Identify which cell holds the provided text, then report its (x, y) central coordinate. 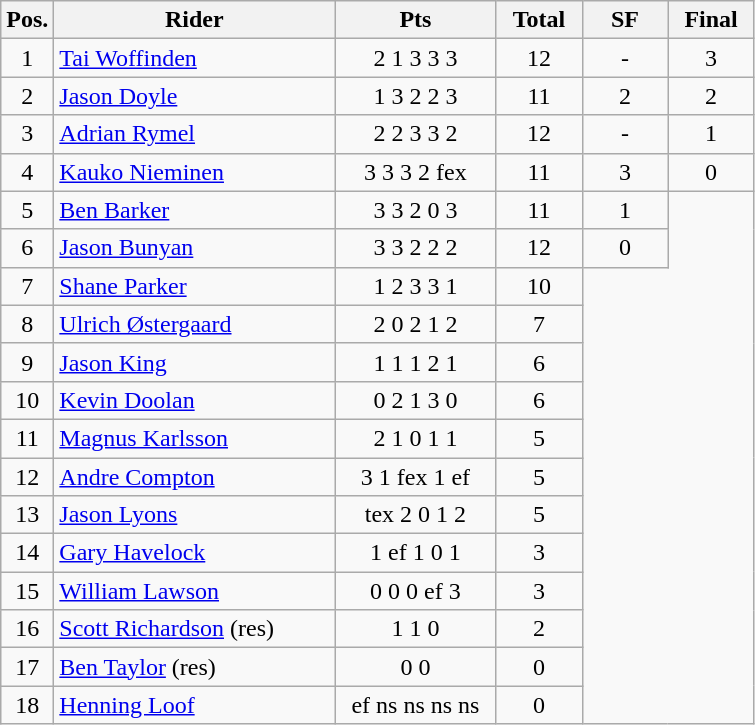
2 2 3 3 2 (416, 134)
tex 2 0 1 2 (416, 515)
Jason Doyle (194, 96)
Jason Bunyan (194, 248)
3 3 2 2 2 (416, 248)
3 3 2 0 3 (416, 210)
SF (625, 20)
14 (28, 553)
0 2 1 3 0 (416, 400)
Magnus Karlsson (194, 438)
Total (539, 20)
17 (28, 667)
Henning Loof (194, 705)
Kevin Doolan (194, 400)
Ben Taylor (res) (194, 667)
Pos. (28, 20)
0 0 (416, 667)
0 0 0 ef 3 (416, 591)
4 (28, 172)
Jason King (194, 362)
Tai Woffinden (194, 58)
1 ef 1 0 1 (416, 553)
2 1 0 1 1 (416, 438)
1 1 0 (416, 629)
Ben Barker (194, 210)
ef ns ns ns ns (416, 705)
Scott Richardson (res) (194, 629)
William Lawson (194, 591)
9 (28, 362)
15 (28, 591)
Shane Parker (194, 286)
Final (711, 20)
3 3 3 2 fex (416, 172)
13 (28, 515)
Pts (416, 20)
1 1 1 2 1 (416, 362)
8 (28, 324)
Rider (194, 20)
3 1 fex 1 ef (416, 477)
2 0 2 1 2 (416, 324)
16 (28, 629)
Ulrich Østergaard (194, 324)
1 3 2 2 3 (416, 96)
Kauko Nieminen (194, 172)
Gary Havelock (194, 553)
2 1 3 3 3 (416, 58)
Adrian Rymel (194, 134)
Jason Lyons (194, 515)
Andre Compton (194, 477)
1 2 3 3 1 (416, 286)
18 (28, 705)
